Identify which cell holds the provided text, then report its (X, Y) central coordinate. 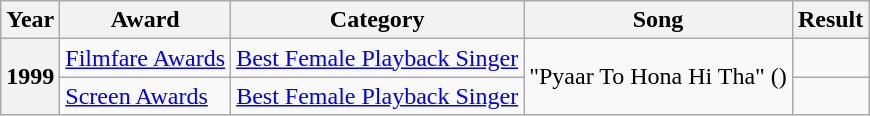
"Pyaar To Hona Hi Tha" () (658, 77)
Award (146, 20)
Filmfare Awards (146, 58)
Year (30, 20)
1999 (30, 77)
Song (658, 20)
Screen Awards (146, 96)
Result (830, 20)
Category (378, 20)
